Determine the (x, y) coordinate at the center of the cell enclosing the given text.  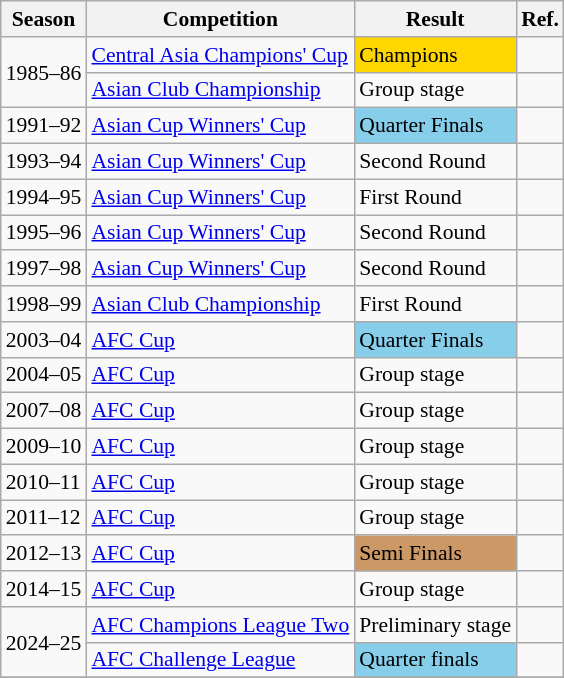
2011–12 (44, 518)
2014–15 (44, 589)
2010–11 (44, 482)
1993–94 (44, 162)
Champions (435, 55)
1985–86 (44, 72)
2024–25 (44, 642)
Preliminary stage (435, 625)
1997–98 (44, 269)
2007–08 (44, 411)
Quarter finals (435, 660)
AFC Champions League Two (220, 625)
2003–04 (44, 340)
1994–95 (44, 197)
Season (44, 19)
1995–96 (44, 233)
Ref. (540, 19)
2009–10 (44, 447)
Competition (220, 19)
Result (435, 19)
1991–92 (44, 126)
AFC Challenge League (220, 660)
Semi Finals (435, 554)
2012–13 (44, 554)
1998–99 (44, 304)
Central Asia Champions' Cup (220, 55)
2004–05 (44, 375)
